Return the [X, Y] coordinate for the center point of the cell that contains the specified text.  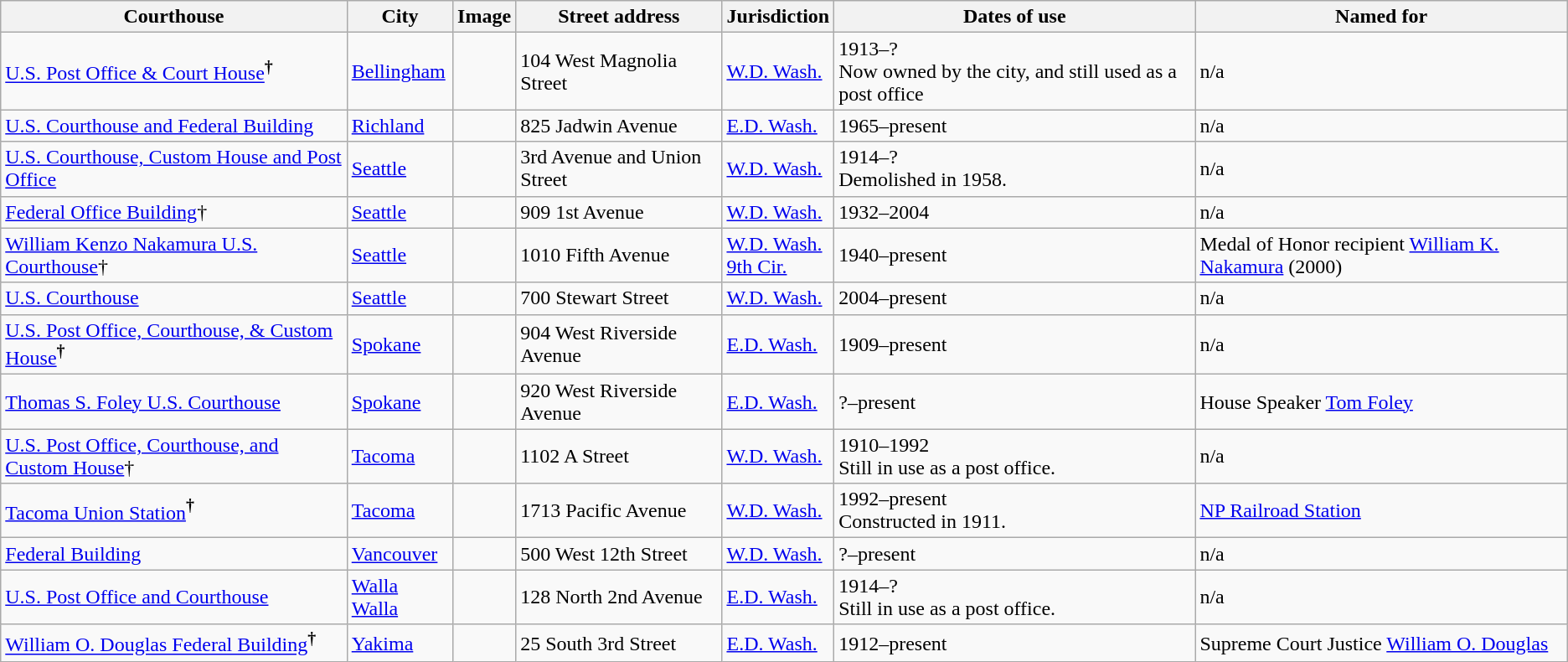
Courthouse [174, 17]
Dates of use [1015, 17]
25 South 3rd Street [619, 644]
1913–?Now owned by the city, and still used as a post office [1015, 71]
Tacoma Union Station† [174, 511]
William O. Douglas Federal Building† [174, 644]
Medal of Honor recipient William K. Nakamura (2000) [1381, 255]
U.S. Courthouse, Custom House and Post Office [174, 169]
Image [484, 17]
1992–presentConstructed in 1911. [1015, 511]
Thomas S. Foley U.S. Courthouse [174, 402]
U.S. Post Office & Court House† [174, 71]
700 Stewart Street [619, 298]
U.S. Post Office, Courthouse, & Custom House† [174, 344]
128 North 2nd Avenue [619, 597]
Supreme Court Justice William O. Douglas [1381, 644]
909 1st Avenue [619, 212]
1914–?Still in use as a post office. [1015, 597]
Named for [1381, 17]
Yakima [400, 644]
1940–present [1015, 255]
904 West Riverside Avenue [619, 344]
Bellingham [400, 71]
U.S. Courthouse [174, 298]
Richland [400, 126]
1010 Fifth Avenue [619, 255]
825 Jadwin Avenue [619, 126]
U.S. Courthouse and Federal Building [174, 126]
500 West 12th Street [619, 554]
City [400, 17]
1965–present [1015, 126]
NP Railroad Station [1381, 511]
1912–present [1015, 644]
House Speaker Tom Foley [1381, 402]
Vancouver [400, 554]
1102 A Street [619, 456]
920 West Riverside Avenue [619, 402]
104 West Magnolia Street [619, 71]
1914–?Demolished in 1958. [1015, 169]
W.D. Wash.9th Cir. [778, 255]
Federal Office Building† [174, 212]
1910–1992Still in use as a post office. [1015, 456]
U.S. Post Office and Courthouse [174, 597]
3rd Avenue and Union Street [619, 169]
1932–2004 [1015, 212]
Walla Walla [400, 597]
1713 Pacific Avenue [619, 511]
Federal Building [174, 554]
Street address [619, 17]
U.S. Post Office, Courthouse, and Custom House† [174, 456]
1909–present [1015, 344]
2004–present [1015, 298]
William Kenzo Nakamura U.S. Courthouse† [174, 255]
Jurisdiction [778, 17]
